Search for the cell housing the specified text and yield its (x, y) center coordinate. 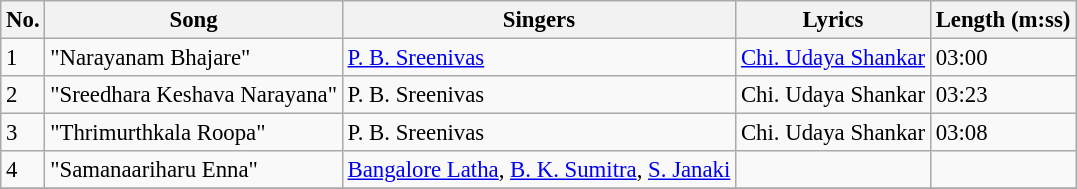
03:08 (1002, 133)
03:23 (1002, 95)
03:00 (1002, 58)
Song (194, 20)
Lyrics (834, 20)
2 (23, 95)
Singers (538, 20)
"Thrimurthkala Roopa" (194, 133)
"Narayanam Bhajare" (194, 58)
"Sreedhara Keshava Narayana" (194, 95)
1 (23, 58)
Length (m:ss) (1002, 20)
Bangalore Latha, B. K. Sumitra, S. Janaki (538, 170)
3 (23, 133)
"Samanaariharu Enna" (194, 170)
No. (23, 20)
4 (23, 170)
